Pinpoint the cell where the given text exists, returning its [X, Y] midpoint coordinate. 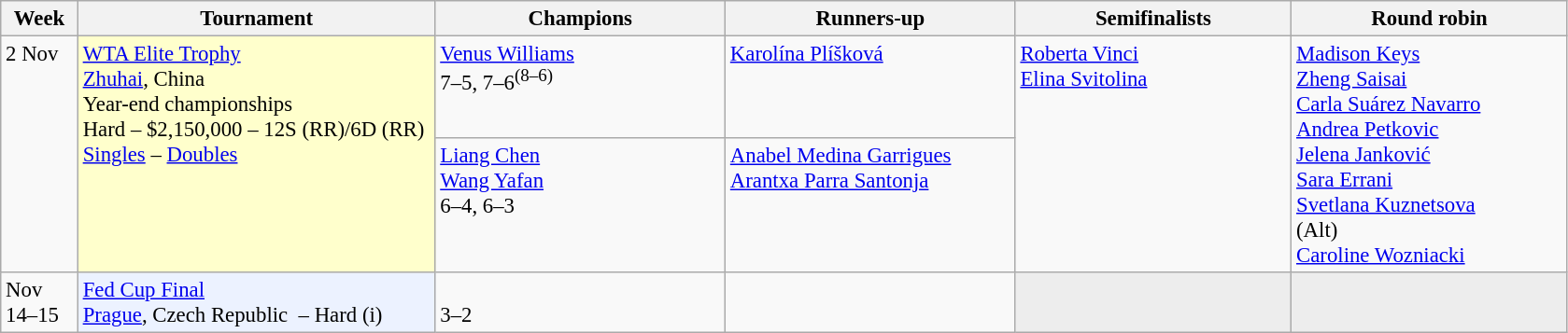
2 Nov [39, 155]
Week [39, 19]
Champions [581, 19]
WTA Elite Trophy Zhuhai, ChinaYear-end championshipsHard – $2,150,000 – 12S (RR)/6D (RR)Singles – Doubles [256, 155]
Round robin [1430, 19]
Runners-up [870, 19]
Venus Williams7–5, 7–6(8–6) [581, 88]
3–2 [581, 302]
Liang Chen Wang Yafan6–4, 6–3 [581, 205]
Roberta Vinci Elina Svitolina [1153, 155]
Tournament [256, 19]
Karolína Plíšková [870, 88]
Madison Keys Zheng Saisai Carla Suárez Navarro Andrea Petkovic Jelena Janković Sara Errani Svetlana Kuznetsova(Alt) Caroline Wozniacki [1430, 155]
Nov 14–15 [39, 302]
Anabel Medina Garrigues Arantxa Parra Santonja [870, 205]
Fed Cup FinalPrague, Czech Republic – Hard (i) [256, 302]
Semifinalists [1153, 19]
